Pinpoint the cell where the given text exists, returning its (x, y) midpoint coordinate. 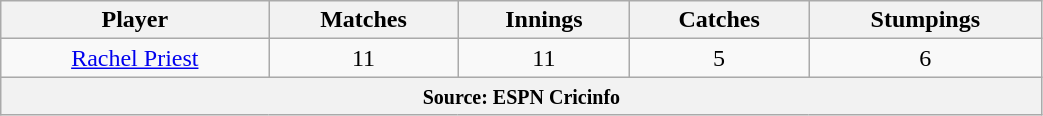
Stumpings (926, 20)
Matches (364, 20)
6 (926, 58)
Player (135, 20)
5 (720, 58)
Catches (720, 20)
Rachel Priest (135, 58)
Source: ESPN Cricinfo (522, 96)
Innings (544, 20)
